Identify which cell holds the provided text, then report its (x, y) central coordinate. 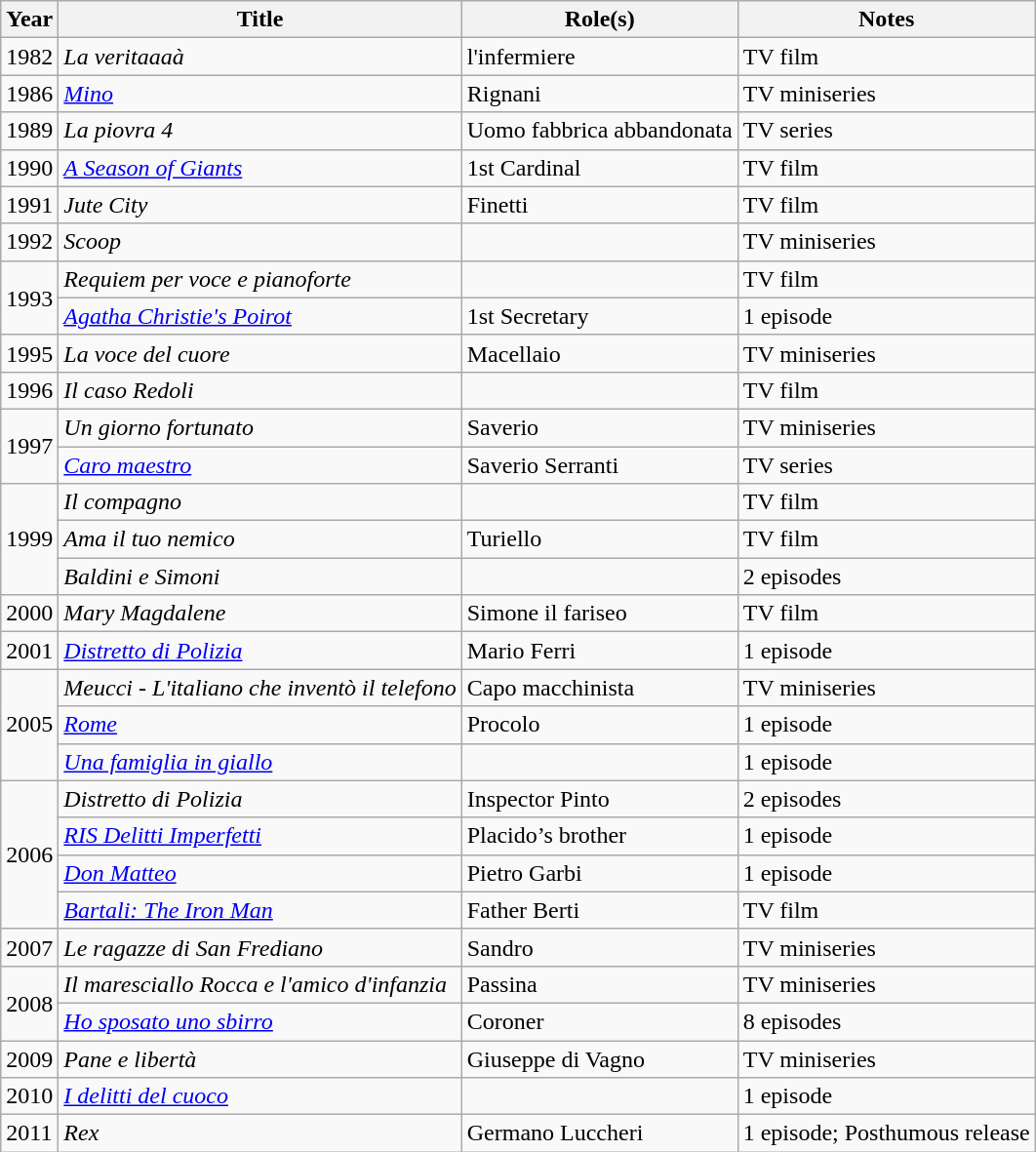
Le ragazze di San Frediano (259, 947)
Rome (259, 725)
Sandro (599, 947)
2000 (29, 614)
1st Secretary (599, 316)
1993 (29, 298)
Scoop (259, 242)
Germano Luccheri (599, 1133)
1999 (29, 539)
Il compagno (259, 502)
Procolo (599, 725)
Notes (886, 20)
Father Berti (599, 910)
Mino (259, 94)
Mario Ferri (599, 651)
Agatha Christie's Poirot (259, 316)
2007 (29, 947)
Pane e libertà (259, 1058)
Mary Magdalene (259, 614)
Coroner (599, 1021)
2011 (29, 1133)
Una famiglia in giallo (259, 762)
Role(s) (599, 20)
I delitti del cuoco (259, 1096)
A Season of Giants (259, 168)
2009 (29, 1058)
Rex (259, 1133)
Capo macchinista (599, 688)
La veritaaaà (259, 57)
La piovra 4 (259, 131)
Baldini e Simoni (259, 576)
Rignani (599, 94)
2006 (29, 854)
La voce del cuore (259, 353)
1995 (29, 353)
1st Cardinal (599, 168)
2008 (29, 1003)
Pietro Garbi (599, 873)
Title (259, 20)
Ho sposato uno sbirro (259, 1021)
Inspector Pinto (599, 799)
Passina (599, 984)
l'infermiere (599, 57)
Bartali: The Iron Man (259, 910)
Caro maestro (259, 465)
Finetti (599, 205)
Turiello (599, 539)
1 episode; Posthumous release (886, 1133)
Saverio Serranti (599, 465)
Meucci - L'italiano che inventò il telefono (259, 688)
2010 (29, 1096)
Don Matteo (259, 873)
Placido’s brother (599, 836)
RIS Delitti Imperfetti (259, 836)
1991 (29, 205)
Giuseppe di Vagno (599, 1058)
1997 (29, 446)
1990 (29, 168)
Saverio (599, 427)
8 episodes (886, 1021)
Ama il tuo nemico (259, 539)
1996 (29, 390)
Year (29, 20)
Jute City (259, 205)
1982 (29, 57)
Requiem per voce e pianoforte (259, 279)
Macellaio (599, 353)
Uomo fabbrica abbandonata (599, 131)
Un giorno fortunato (259, 427)
2005 (29, 725)
1989 (29, 131)
Simone il fariseo (599, 614)
2001 (29, 651)
1992 (29, 242)
1986 (29, 94)
Il caso Redoli (259, 390)
Il maresciallo Rocca e l'amico d'infanzia (259, 984)
